Scan for the cell matching the given text and deliver its [X, Y] coordinate at center. 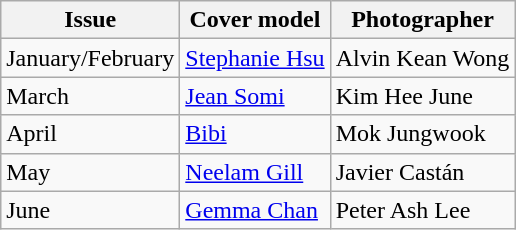
Jean Somi [255, 96]
Gemma Chan [255, 210]
May [90, 172]
Cover model [255, 20]
June [90, 210]
Bibi [255, 134]
Stephanie Hsu [255, 58]
Kim Hee June [422, 96]
Issue [90, 20]
March [90, 96]
April [90, 134]
Photographer [422, 20]
Javier Castán [422, 172]
Alvin Kean Wong [422, 58]
January/February [90, 58]
Mok Jungwook [422, 134]
Neelam Gill [255, 172]
Peter Ash Lee [422, 210]
